Detect which cell encompasses the target text, then output its (x, y) center coordinate. 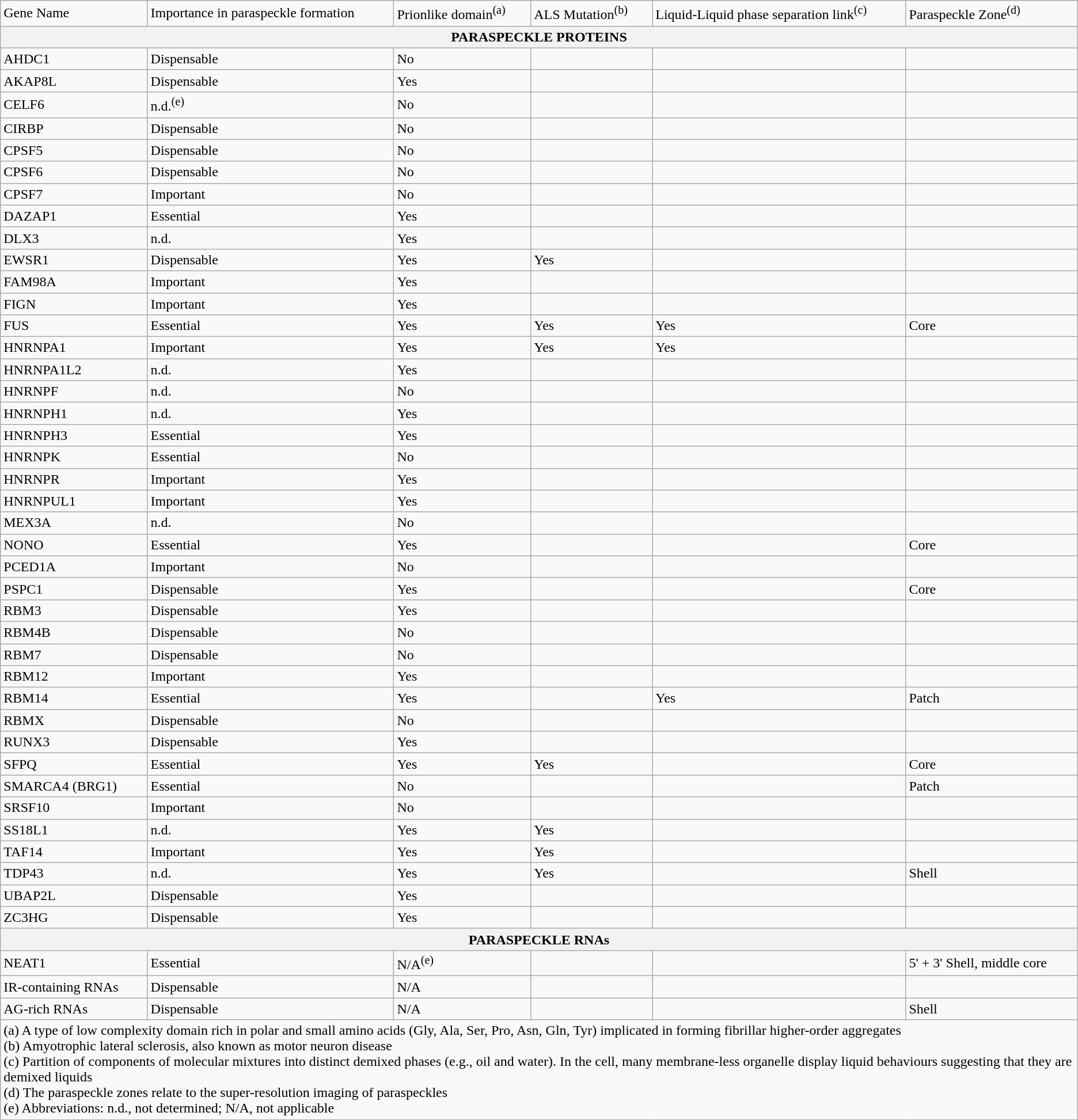
HNRNPF (74, 392)
TDP43 (74, 874)
DLX3 (74, 238)
EWSR1 (74, 260)
RBM4B (74, 632)
ALS Mutation(b) (592, 14)
FAM98A (74, 282)
SFPQ (74, 764)
RBM7 (74, 655)
AG-rich RNAs (74, 1009)
PARASPECKLE RNAs (539, 939)
HNRNPH1 (74, 413)
HNRNPUL1 (74, 501)
Importance in paraspeckle formation (271, 14)
Liquid-Liquid phase separation link(c) (779, 14)
NEAT1 (74, 963)
Gene Name (74, 14)
Prionlike domain(a) (462, 14)
n.d.(e) (271, 105)
RBM3 (74, 610)
HNRNPR (74, 479)
PSPC1 (74, 589)
CPSF7 (74, 194)
PCED1A (74, 567)
HNRNPA1 (74, 348)
CELF6 (74, 105)
CIRBP (74, 128)
TAF14 (74, 852)
DAZAP1 (74, 216)
MEX3A (74, 523)
CPSF5 (74, 150)
HNRNPK (74, 457)
AHDC1 (74, 59)
SS18L1 (74, 830)
RBM12 (74, 677)
UBAP2L (74, 895)
RBMX (74, 720)
NONO (74, 545)
5' + 3' Shell, middle core (992, 963)
PARASPECKLE PROTEINS (539, 37)
RUNX3 (74, 742)
AKAP8L (74, 81)
SMARCA4 (BRG1) (74, 786)
N/A(e) (462, 963)
HNRNPH3 (74, 435)
Paraspeckle Zone(d) (992, 14)
IR-containing RNAs (74, 987)
FIGN (74, 304)
HNRNPA1L2 (74, 370)
SRSF10 (74, 808)
ZC3HG (74, 917)
RBM14 (74, 698)
FUS (74, 326)
CPSF6 (74, 172)
